Return (x, y) of the center of cell containing provided text 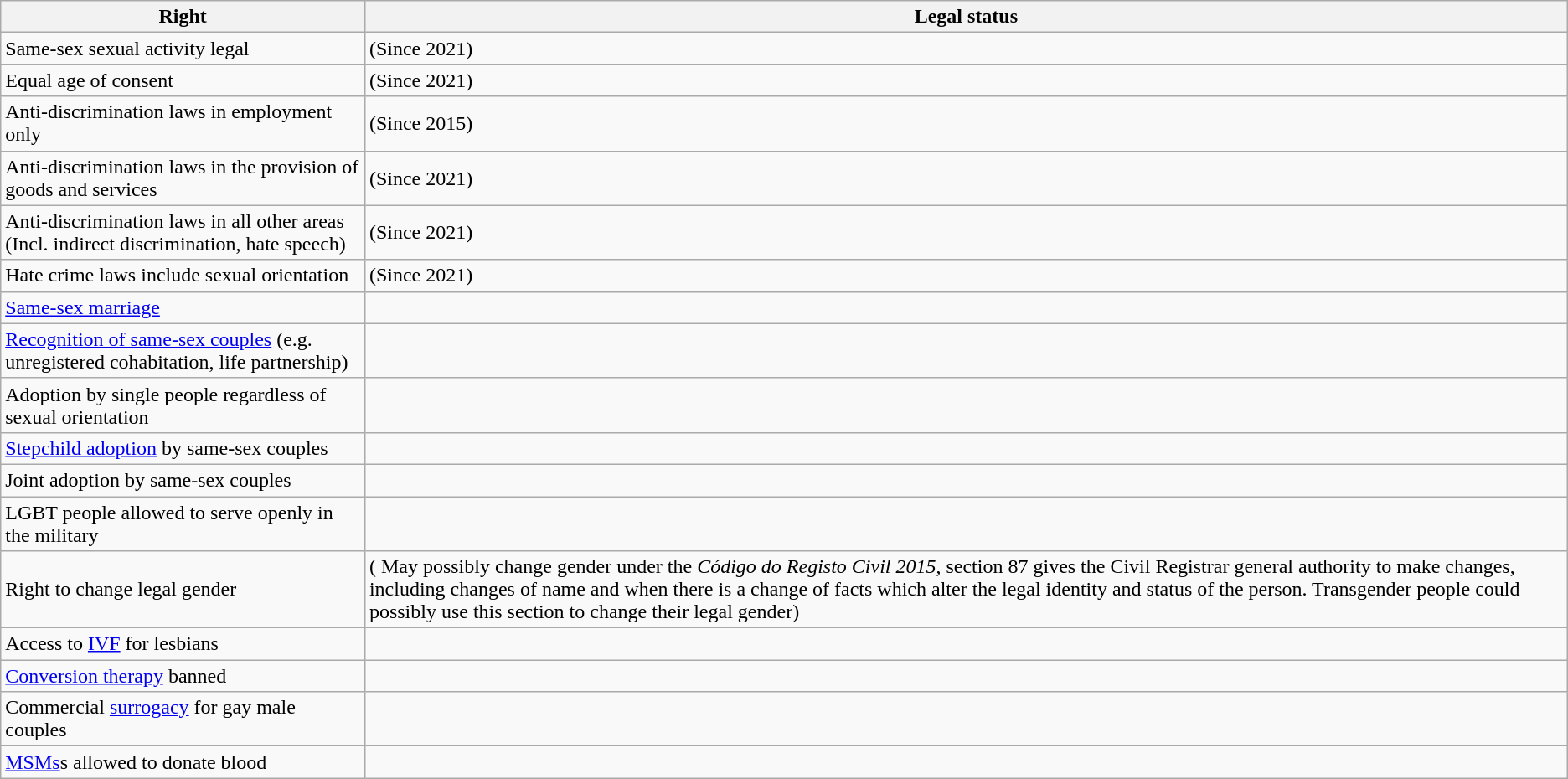
Same-sex sexual activity legal (183, 49)
Right to change legal gender (183, 590)
Recognition of same-sex couples (e.g. unregistered cohabitation, life partnership) (183, 350)
Legal status (966, 17)
Joint adoption by same-sex couples (183, 480)
Adoption by single people regardless of sexual orientation (183, 405)
Anti-discrimination laws in employment only (183, 124)
Hate crime laws include sexual orientation (183, 276)
Access to IVF for lesbians (183, 644)
Right (183, 17)
Conversion therapy banned (183, 676)
LGBT people allowed to serve openly in the military (183, 523)
Same-sex marriage (183, 307)
Anti-discrimination laws in all other areas (Incl. indirect discrimination, hate speech) (183, 233)
Anti-discrimination laws in the provision of goods and services (183, 178)
Stepchild adoption by same-sex couples (183, 448)
Commercial surrogacy for gay male couples (183, 719)
MSMss allowed to donate blood (183, 762)
(Since 2015) (966, 124)
Equal age of consent (183, 80)
